Identify which cell holds the provided text, then report its [x, y] central coordinate. 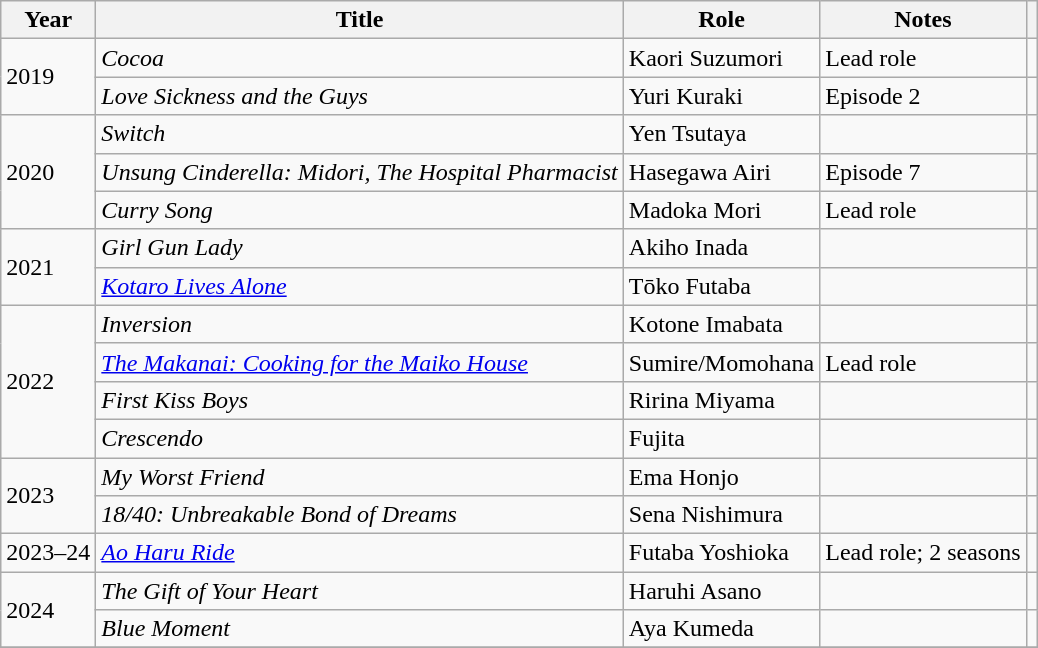
2023–24 [48, 553]
Aya Kumeda [721, 629]
Kotaro Lives Alone [360, 286]
Inversion [360, 324]
Cocoa [360, 58]
Yuri Kuraki [721, 96]
2022 [48, 381]
Haruhi Asano [721, 591]
Unsung Cinderella: Midori, The Hospital Pharmacist [360, 172]
Love Sickness and the Guys [360, 96]
Girl Gun Lady [360, 248]
Kaori Suzumori [721, 58]
Ao Haru Ride [360, 553]
2019 [48, 77]
2020 [48, 172]
Tōko Futaba [721, 286]
Blue Moment [360, 629]
The Gift of Your Heart [360, 591]
Episode 7 [923, 172]
Yen Tsutaya [721, 134]
Curry Song [360, 210]
Akiho Inada [721, 248]
Fujita [721, 438]
Year [48, 20]
Episode 2 [923, 96]
Lead role; 2 seasons [923, 553]
Switch [360, 134]
My Worst Friend [360, 477]
Kotone Imabata [721, 324]
The Makanai: Cooking for the Maiko House [360, 362]
Crescendo [360, 438]
First Kiss Boys [360, 400]
2024 [48, 610]
2023 [48, 496]
Madoka Mori [721, 210]
18/40: Unbreakable Bond of Dreams [360, 515]
Role [721, 20]
Sena Nishimura [721, 515]
2021 [48, 267]
Ririna Miyama [721, 400]
Hasegawa Airi [721, 172]
Title [360, 20]
Ema Honjo [721, 477]
Notes [923, 20]
Sumire/Momohana [721, 362]
Futaba Yoshioka [721, 553]
